Output the (x, y) coordinate of the center of the cell containing the given text.  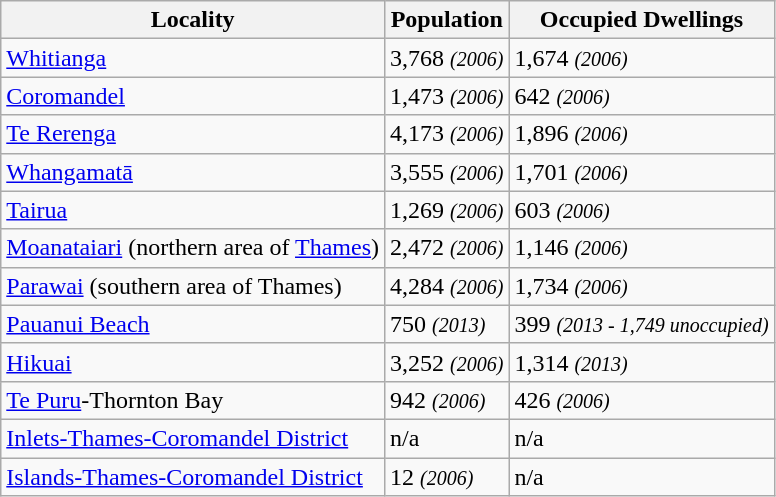
1,896 (2006) (642, 134)
942 (2006) (447, 400)
Whangamatā (193, 172)
Te Rerenga (193, 134)
399 (2013 - 1,749 unoccupied) (642, 324)
Hikuai (193, 362)
Tairua (193, 210)
750 (2013) (447, 324)
426 (2006) (642, 400)
Whitianga (193, 58)
603 (2006) (642, 210)
1,734 (2006) (642, 286)
1,146 (2006) (642, 248)
Islands-Thames-Coromandel District (193, 477)
12 (2006) (447, 477)
1,314 (2013) (642, 362)
Parawai (southern area of Thames) (193, 286)
1,269 (2006) (447, 210)
Coromandel (193, 96)
2,472 (2006) (447, 248)
1,674 (2006) (642, 58)
642 (2006) (642, 96)
Te Puru-Thornton Bay (193, 400)
3,555 (2006) (447, 172)
Population (447, 20)
Pauanui Beach (193, 324)
1,473 (2006) (447, 96)
4,284 (2006) (447, 286)
4,173 (2006) (447, 134)
1,701 (2006) (642, 172)
Inlets-Thames-Coromandel District (193, 438)
3,252 (2006) (447, 362)
3,768 (2006) (447, 58)
Locality (193, 20)
Moanataiari (northern area of Thames) (193, 248)
Occupied Dwellings (642, 20)
